Return [X, Y] of the center of cell containing provided text 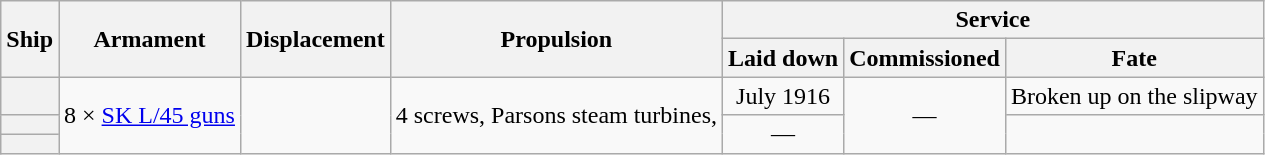
Service [994, 20]
Laid down [784, 58]
Commissioned [925, 58]
Armament [150, 39]
Displacement [315, 39]
Ship [30, 39]
Propulsion [556, 39]
Broken up on the slipway [1134, 96]
4 screws, Parsons steam turbines, [556, 115]
Fate [1134, 58]
July 1916 [784, 96]
8 × SK L/45 guns [150, 115]
